Determine the (x, y) coordinate at the center of the cell enclosing the given text.  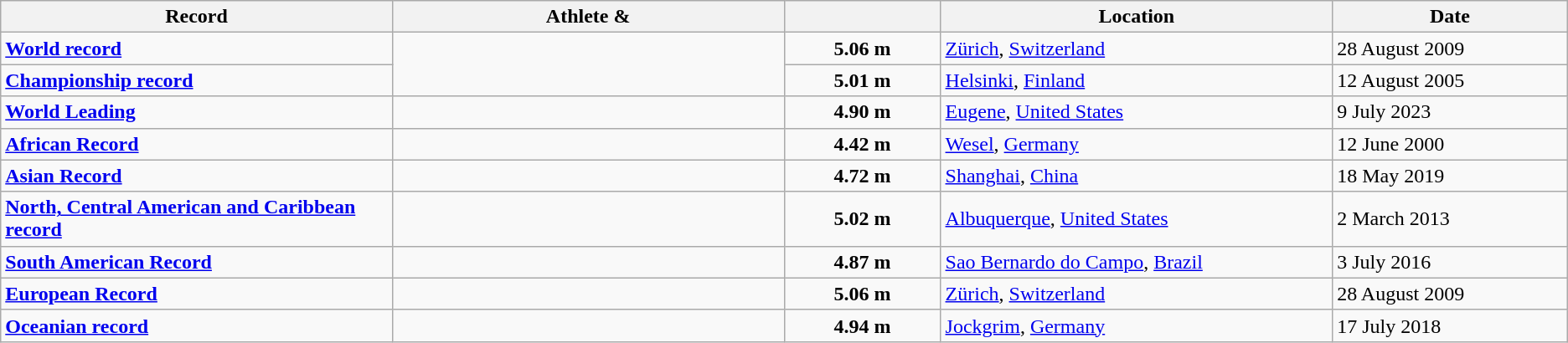
4.87 m (863, 262)
Shanghai, China (1137, 176)
European Record (197, 294)
9 July 2023 (1451, 112)
Record (197, 17)
Eugene, United States (1137, 112)
African Record (197, 144)
Wesel, Germany (1137, 144)
4.42 m (863, 144)
5.01 m (863, 80)
18 May 2019 (1451, 176)
Asian Record (197, 176)
South American Record (197, 262)
World Leading (197, 112)
Date (1451, 17)
North, Central American and Caribbean record (197, 219)
Championship record (197, 80)
17 July 2018 (1451, 325)
2 March 2013 (1451, 219)
World record (197, 49)
Athlete & (588, 17)
4.90 m (863, 112)
Albuquerque, United States (1137, 219)
Oceanian record (197, 325)
3 July 2016 (1451, 262)
4.72 m (863, 176)
12 August 2005 (1451, 80)
12 June 2000 (1451, 144)
5.02 m (863, 219)
Helsinki, Finland (1137, 80)
Sao Bernardo do Campo, Brazil (1137, 262)
Location (1137, 17)
4.94 m (863, 325)
Jockgrim, Germany (1137, 325)
